Identify which cell holds the provided text, then report its [x, y] central coordinate. 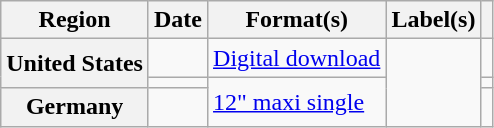
Label(s) [434, 20]
Germany [75, 107]
Format(s) [297, 20]
Region [75, 20]
12" maxi single [297, 102]
Digital download [297, 58]
United States [75, 64]
Date [178, 20]
